Return [X, Y] of the center of cell containing provided text 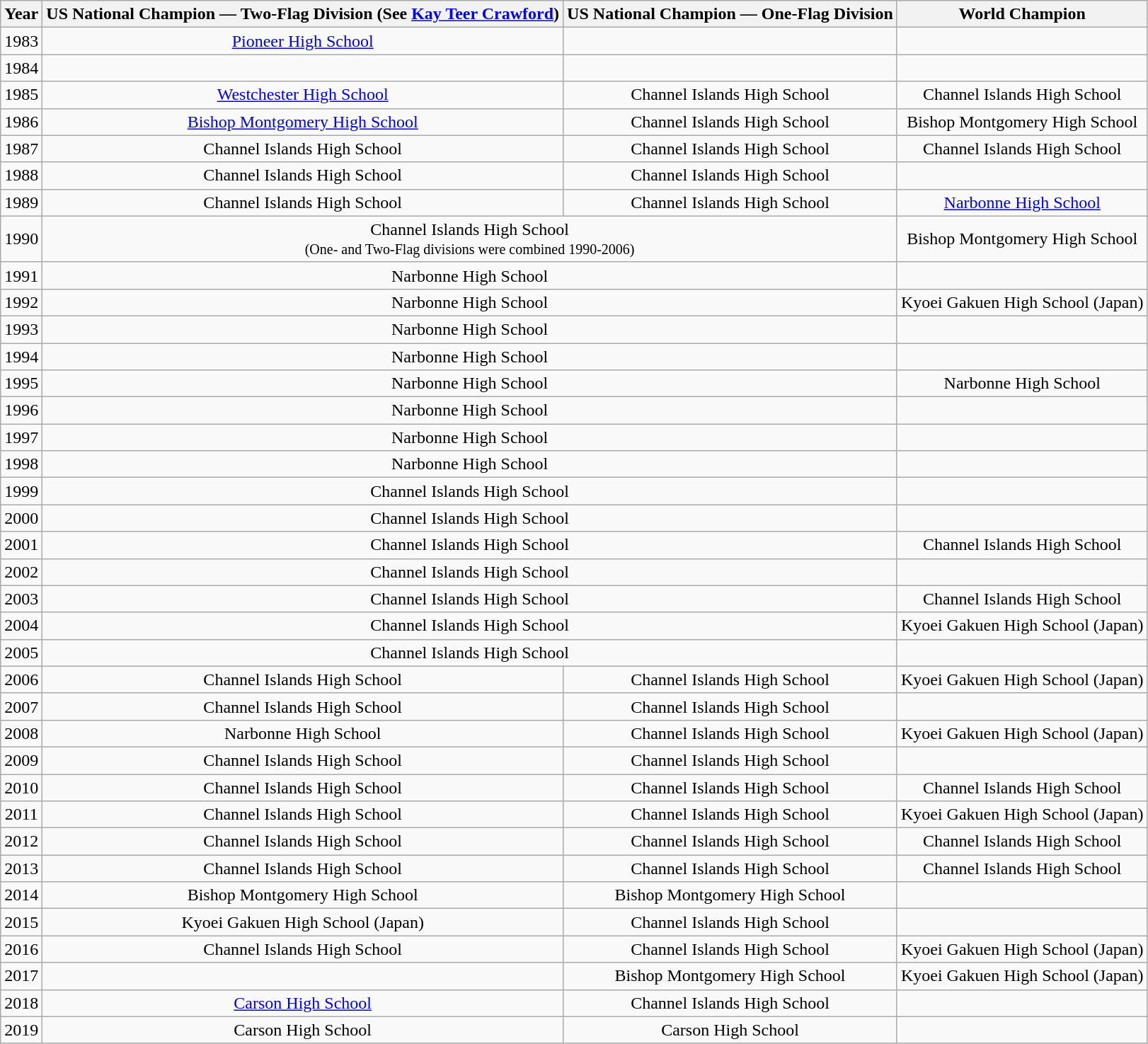
1997 [21, 437]
2018 [21, 1003]
1983 [21, 41]
2013 [21, 868]
2002 [21, 572]
1991 [21, 275]
Westchester High School [303, 95]
2001 [21, 545]
1995 [21, 384]
1994 [21, 356]
1990 [21, 239]
2003 [21, 599]
2000 [21, 518]
Channel Islands High School(One- and Two-Flag divisions were combined 1990-2006) [470, 239]
2016 [21, 949]
1998 [21, 464]
2009 [21, 760]
1984 [21, 68]
2008 [21, 733]
1987 [21, 149]
US National Champion — One-Flag Division [730, 14]
Pioneer High School [303, 41]
2017 [21, 976]
2006 [21, 679]
World Champion [1022, 14]
US National Champion — Two-Flag Division (See Kay Teer Crawford) [303, 14]
1993 [21, 329]
2010 [21, 788]
1985 [21, 95]
1992 [21, 302]
1988 [21, 176]
Year [21, 14]
2005 [21, 653]
1996 [21, 411]
2012 [21, 842]
2014 [21, 895]
2004 [21, 626]
1989 [21, 202]
2019 [21, 1030]
2007 [21, 706]
2011 [21, 815]
1986 [21, 122]
1999 [21, 491]
2015 [21, 922]
